For the text-containing cell, return its midpoint in (x, y) coordinate format. 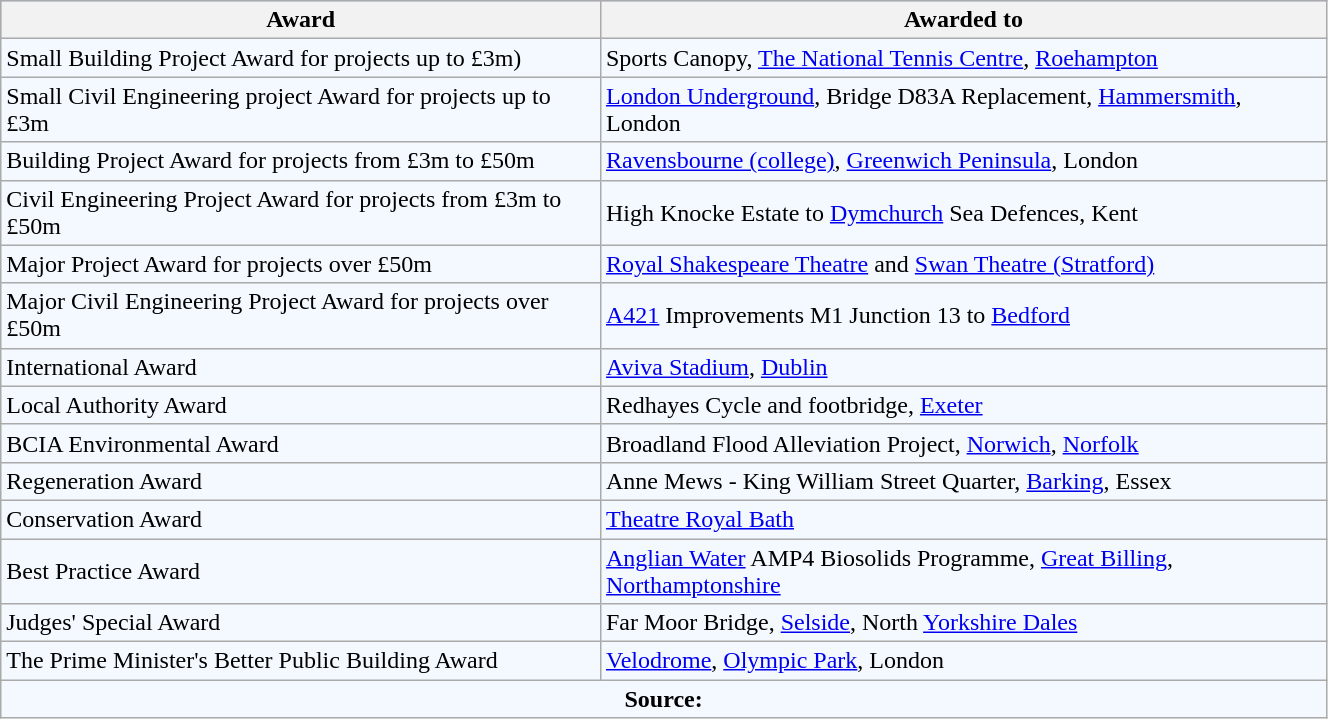
A421 Improvements M1 Junction 13 to Bedford (963, 316)
Awarded to (963, 20)
Conservation Award (301, 519)
Ravensbourne (college), Greenwich Peninsula, London (963, 161)
Anne Mews - King William Street Quarter, Barking, Essex (963, 481)
Judges' Special Award (301, 623)
Velodrome, Olympic Park, London (963, 661)
Anglian Water AMP4 Biosolids Programme, Great Billing, Northamptonshire (963, 570)
Sports Canopy, The National Tennis Centre, Roehampton (963, 58)
Building Project Award for projects from £3m to £50m (301, 161)
Royal Shakespeare Theatre and Swan Theatre (Stratford) (963, 264)
Redhayes Cycle and footbridge, Exeter (963, 405)
Major Civil Engineering Project Award for projects over £50m (301, 316)
Regeneration Award (301, 481)
International Award (301, 367)
Broadland Flood Alleviation Project, Norwich, Norfolk (963, 443)
Aviva Stadium, Dublin (963, 367)
The Prime Minister's Better Public Building Award (301, 661)
Local Authority Award (301, 405)
London Underground, Bridge D83A Replacement, Hammersmith, London (963, 110)
Source: (664, 699)
Civil Engineering Project Award for projects from £3m to £50m (301, 212)
BCIA Environmental Award (301, 443)
Theatre Royal Bath (963, 519)
Small Building Project Award for projects up to £3m) (301, 58)
Award (301, 20)
Major Project Award for projects over £50m (301, 264)
Best Practice Award (301, 570)
Small Civil Engineering project Award for projects up to £3m (301, 110)
Far Moor Bridge, Selside, North Yorkshire Dales (963, 623)
High Knocke Estate to Dymchurch Sea Defences, Kent (963, 212)
